For the text-containing cell, return its midpoint in (X, Y) coordinate format. 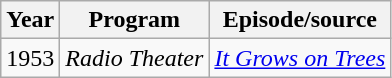
Episode/source (300, 20)
It Grows on Trees (300, 58)
1953 (30, 58)
Year (30, 20)
Program (134, 20)
Radio Theater (134, 58)
